Output the [x, y] coordinate of the center of the cell containing the given text.  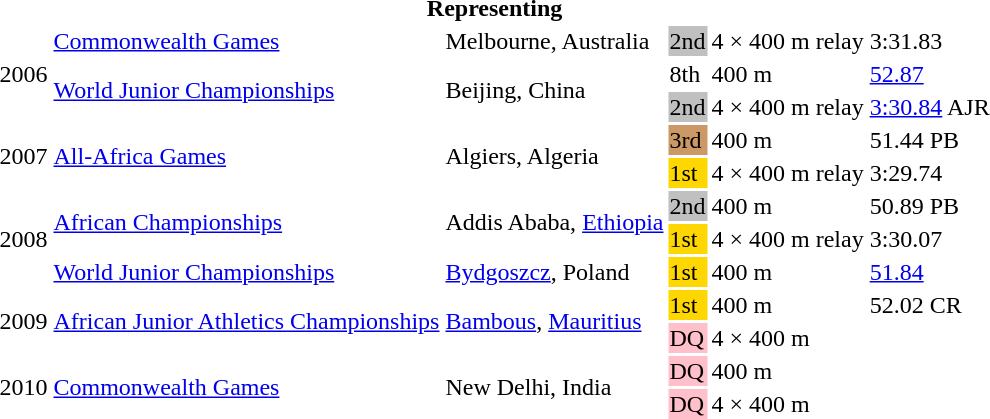
Addis Ababa, Ethiopia [554, 222]
3rd [688, 140]
All-Africa Games [246, 156]
African Junior Athletics Championships [246, 322]
African Championships [246, 222]
Bydgoszcz, Poland [554, 272]
Algiers, Algeria [554, 156]
Beijing, China [554, 90]
8th [688, 74]
Melbourne, Australia [554, 41]
New Delhi, India [554, 388]
Bambous, Mauritius [554, 322]
